Capture the cell that displays the provided text and extract its (X, Y) central coordinate. 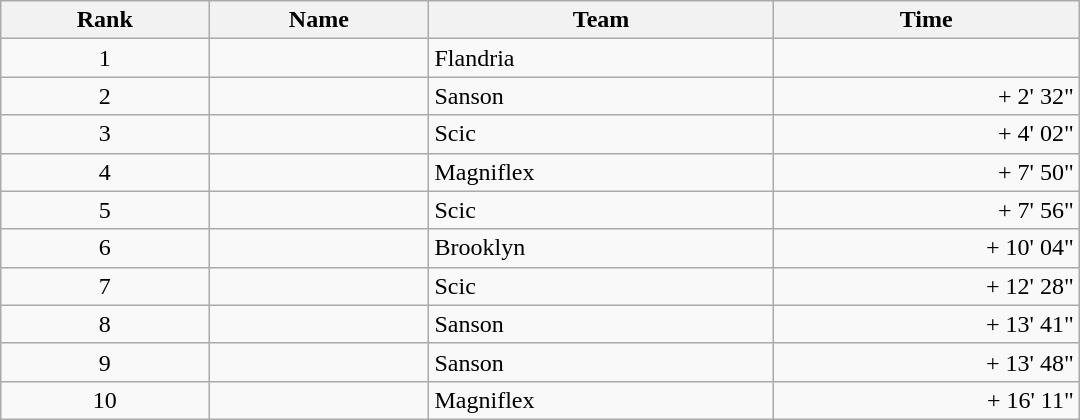
Rank (105, 20)
2 (105, 96)
8 (105, 324)
10 (105, 400)
4 (105, 172)
6 (105, 248)
Name (319, 20)
+ 13' 48" (926, 362)
+ 12' 28" (926, 286)
+ 13' 41" (926, 324)
+ 16' 11" (926, 400)
+ 7' 50" (926, 172)
+ 4' 02" (926, 134)
Flandria (601, 58)
5 (105, 210)
3 (105, 134)
+ 10' 04" (926, 248)
Brooklyn (601, 248)
1 (105, 58)
Time (926, 20)
9 (105, 362)
Team (601, 20)
+ 2' 32" (926, 96)
7 (105, 286)
+ 7' 56" (926, 210)
